Extract the (x, y) coordinate from the center of the cell holding the provided text.  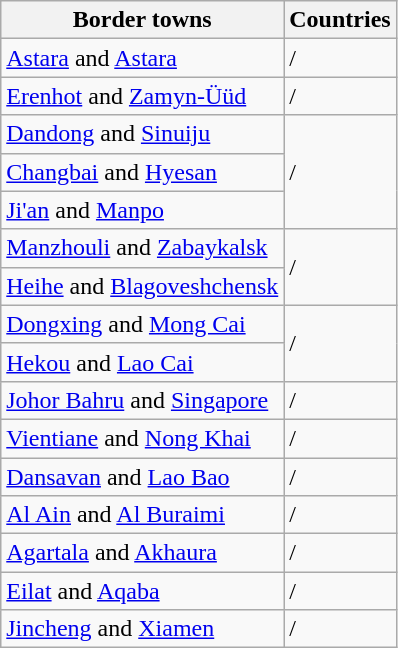
Erenhot and Zamyn-Üüd (142, 96)
Jincheng and Xiamen (142, 629)
Heihe and Blagoveshchensk (142, 286)
Vientiane and Nong Khai (142, 438)
Ji'an and Manpo (142, 210)
Manzhouli and Zabaykalsk (142, 248)
Countries (340, 20)
Dandong and Sinuiju (142, 134)
Hekou and Lao Cai (142, 362)
Changbai and Hyesan (142, 172)
Johor Bahru and Singapore (142, 400)
Astara and Astara (142, 58)
Al Ain and Al Buraimi (142, 515)
Border towns (142, 20)
Dansavan and Lao Bao (142, 477)
Dongxing and Mong Cai (142, 324)
Eilat and Aqaba (142, 591)
Agartala and Akhaura (142, 553)
